Capture the cell that displays the provided text and extract its [x, y] central coordinate. 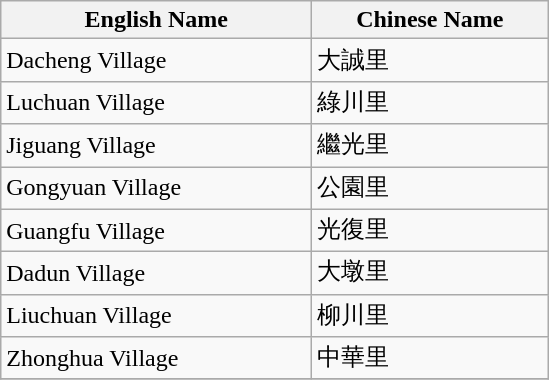
柳川里 [430, 316]
光復里 [430, 230]
Zhonghua Village [156, 358]
Liuchuan Village [156, 316]
Luchuan Village [156, 102]
Guangfu Village [156, 230]
公園里 [430, 188]
Dadun Village [156, 274]
Gongyuan Village [156, 188]
Chinese Name [430, 20]
繼光里 [430, 146]
Dacheng Village [156, 60]
Jiguang Village [156, 146]
大誠里 [430, 60]
中華里 [430, 358]
綠川里 [430, 102]
English Name [156, 20]
大墩里 [430, 274]
